Scan for the cell matching the given text and deliver its (x, y) coordinate at center. 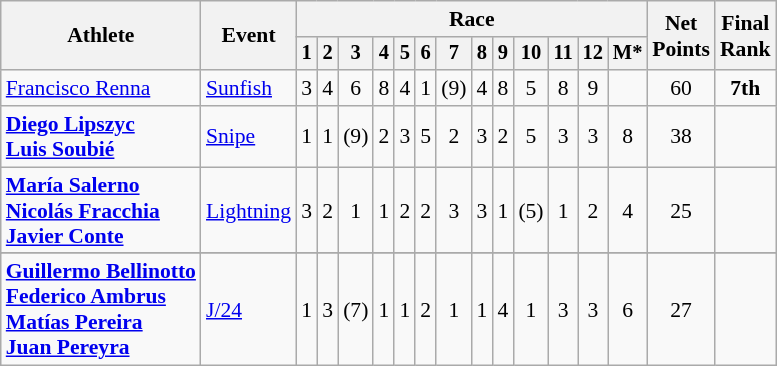
Athlete (101, 36)
FinalRank (746, 36)
12 (593, 54)
Sunfish (248, 88)
María SalernoNicolás FracchiaJavier Conte (101, 210)
(5) (530, 210)
Event (248, 36)
25 (681, 210)
11 (564, 54)
38 (681, 136)
7th (746, 88)
Diego LipszycLuis Soubié (101, 136)
60 (681, 88)
Guillermo BellinottoFederico AmbrusMatías PereiraJuan Pereyra (101, 310)
7 (454, 54)
Snipe (248, 136)
NetPoints (681, 36)
10 (530, 54)
J/24 (248, 310)
27 (681, 310)
Francisco Renna (101, 88)
Race (472, 19)
M* (628, 54)
(7) (356, 310)
Lightning (248, 210)
